Provide the (X, Y) coordinate of the cell's center where the given text is located.  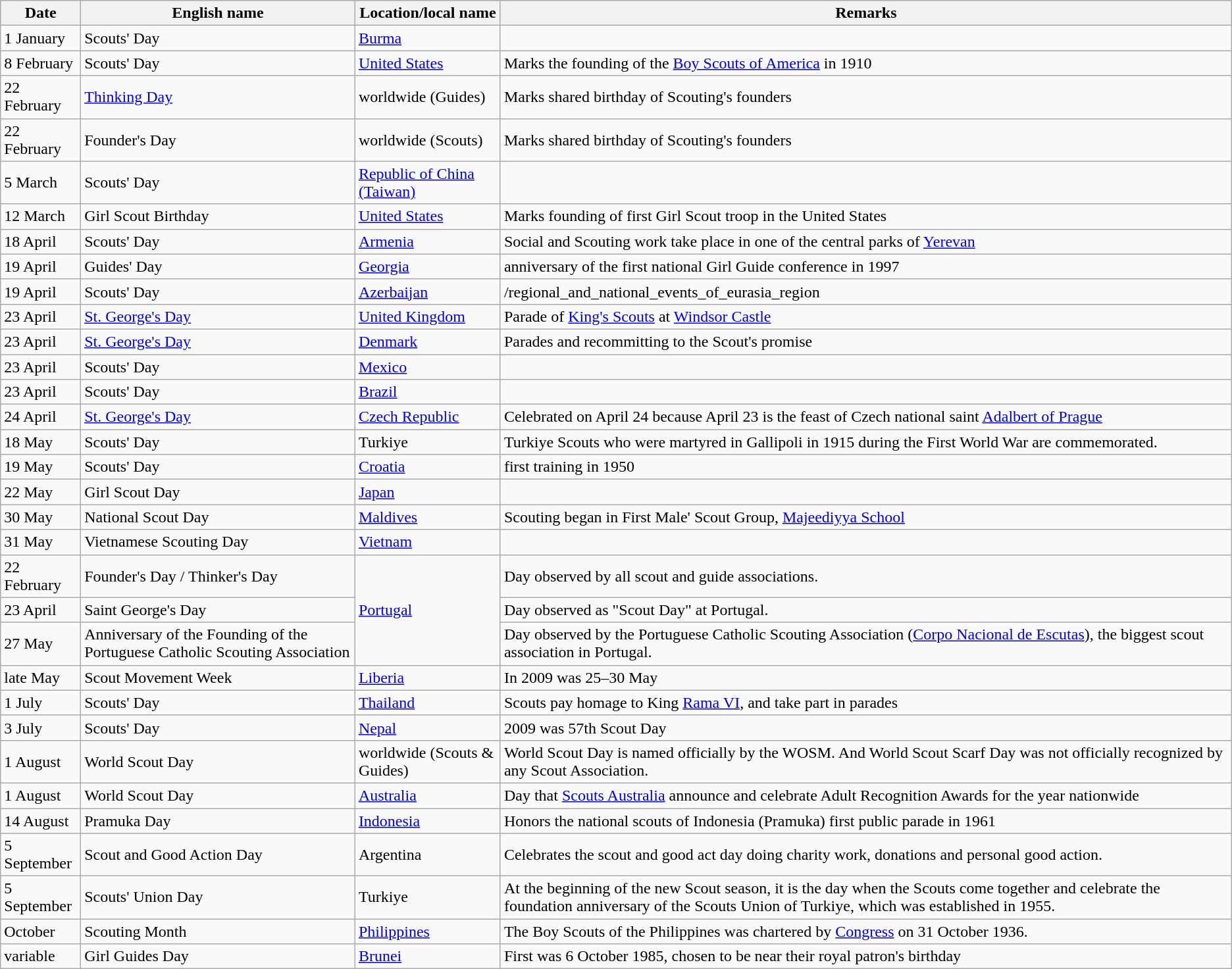
Brunei (428, 957)
Scout and Good Action Day (218, 855)
Vietnam (428, 542)
Pramuka Day (218, 820)
Philippines (428, 932)
Remarks (866, 13)
Social and Scouting work take place in one of the central parks of Yerevan (866, 241)
In 2009 was 25–30 May (866, 678)
/regional_and_national_events_of_eurasia_region (866, 291)
Location/local name (428, 13)
worldwide (Scouts & Guides) (428, 762)
1 July (41, 703)
Czech Republic (428, 417)
30 May (41, 517)
Honors the national scouts of Indonesia (Pramuka) first public parade in 1961 (866, 820)
Day observed by all scout and guide associations. (866, 576)
Indonesia (428, 820)
worldwide (Guides) (428, 97)
19 May (41, 467)
Croatia (428, 467)
Founder's Day / Thinker's Day (218, 576)
14 August (41, 820)
Scouts pay homage to King Rama VI, and take part in parades (866, 703)
Girl Scout Birthday (218, 216)
Nepal (428, 728)
English name (218, 13)
3 July (41, 728)
Maldives (428, 517)
Marks founding of first Girl Scout troop in the United States (866, 216)
Vietnamese Scouting Day (218, 542)
2009 was 57th Scout Day (866, 728)
late May (41, 678)
First was 6 October 1985, chosen to be near their royal patron's birthday (866, 957)
12 March (41, 216)
Japan (428, 492)
Thinking Day (218, 97)
Anniversary of the Founding of the Portuguese Catholic Scouting Association (218, 643)
31 May (41, 542)
Australia (428, 795)
1 January (41, 38)
Marks the founding of the Boy Scouts of America in 1910 (866, 63)
Mexico (428, 366)
Girl Guides Day (218, 957)
18 April (41, 241)
Azerbaijan (428, 291)
Argentina (428, 855)
Parades and recommitting to the Scout's promise (866, 341)
The Boy Scouts of the Philippines was chartered by Congress on 31 October 1936. (866, 932)
Day observed as "Scout Day" at Portugal. (866, 610)
Celebrated on April 24 because April 23 is the feast of Czech national saint Adalbert of Prague (866, 417)
Denmark (428, 341)
Scouting Month (218, 932)
18 May (41, 442)
Founder's Day (218, 139)
Turkiye Scouts who were martyred in Gallipoli in 1915 during the First World War are commemorated. (866, 442)
October (41, 932)
Saint George's Day (218, 610)
Girl Scout Day (218, 492)
Celebrates the scout and good act day doing charity work, donations and personal good action. (866, 855)
Day that Scouts Australia announce and celebrate Adult Recognition Awards for the year nationwide (866, 795)
Scout Movement Week (218, 678)
worldwide (Scouts) (428, 139)
variable (41, 957)
Scouting began in First Male' Scout Group, Majeediyya School (866, 517)
anniversary of the first national Girl Guide conference in 1997 (866, 266)
World Scout Day is named officially by the WOSM. And World Scout Scarf Day was not officially recognized by any Scout Association. (866, 762)
Armenia (428, 241)
Day observed by the Portuguese Catholic Scouting Association (Corpo Nacional de Escutas), the biggest scout association in Portugal. (866, 643)
27 May (41, 643)
Burma (428, 38)
Liberia (428, 678)
22 May (41, 492)
Portugal (428, 610)
Georgia (428, 266)
5 March (41, 183)
Parade of King's Scouts at Windsor Castle (866, 316)
Guides' Day (218, 266)
National Scout Day (218, 517)
Brazil (428, 392)
24 April (41, 417)
8 February (41, 63)
Republic of China (Taiwan) (428, 183)
United Kingdom (428, 316)
Date (41, 13)
first training in 1950 (866, 467)
Scouts' Union Day (218, 897)
Thailand (428, 703)
